From the cell containing the given text, extract its center point as (x, y) coordinate. 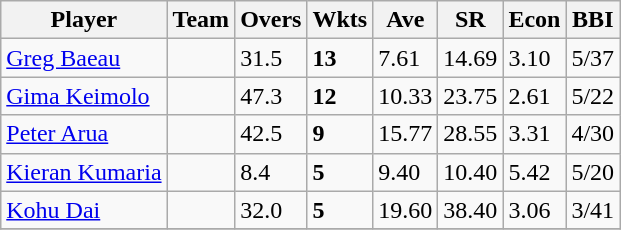
SR (470, 20)
5/22 (593, 96)
9.40 (406, 172)
Econ (534, 20)
Ave (406, 20)
13 (340, 58)
38.40 (470, 210)
28.55 (470, 134)
31.5 (271, 58)
Greg Baeau (84, 58)
Player (84, 20)
23.75 (470, 96)
7.61 (406, 58)
5.42 (534, 172)
Overs (271, 20)
5/20 (593, 172)
Wkts (340, 20)
10.33 (406, 96)
14.69 (470, 58)
BBI (593, 20)
2.61 (534, 96)
10.40 (470, 172)
15.77 (406, 134)
3/41 (593, 210)
12 (340, 96)
19.60 (406, 210)
32.0 (271, 210)
4/30 (593, 134)
Team (201, 20)
3.06 (534, 210)
8.4 (271, 172)
47.3 (271, 96)
5/37 (593, 58)
Gima Keimolo (84, 96)
3.10 (534, 58)
Kohu Dai (84, 210)
42.5 (271, 134)
Peter Arua (84, 134)
3.31 (534, 134)
9 (340, 134)
Kieran Kumaria (84, 172)
